Search for the cell housing the specified text and yield its (x, y) center coordinate. 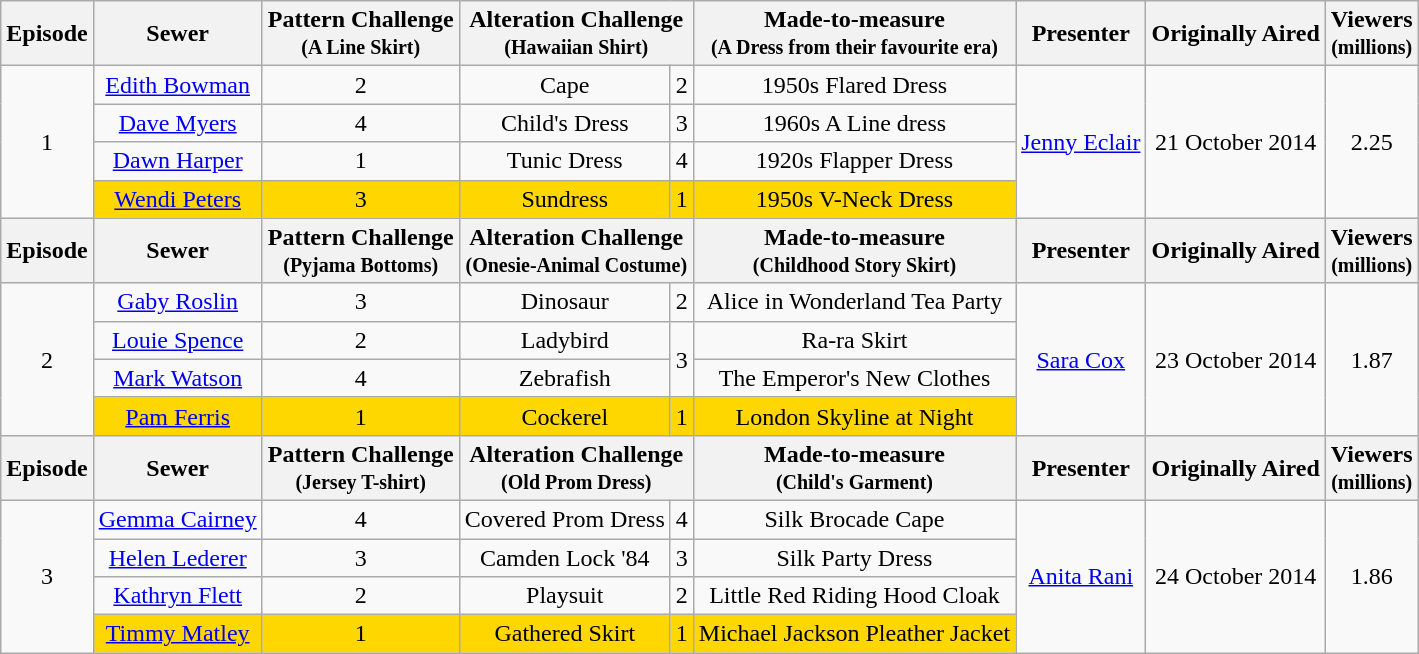
1960s A Line dress (854, 123)
Dawn Harper (178, 161)
Edith Bowman (178, 85)
Anita Rani (1081, 576)
Mark Watson (178, 378)
2.25 (1372, 142)
Child's Dress (564, 123)
1950s Flared Dress (854, 85)
Silk Brocade Cape (854, 519)
Pattern Challenge(A Line Skirt) (360, 34)
Pattern Challenge(Pyjama Bottoms) (360, 250)
Jenny Eclair (1081, 142)
Alteration Challenge(Old Prom Dress) (576, 468)
The Emperor's New Clothes (854, 378)
Sundress (564, 199)
Pam Ferris (178, 416)
Silk Party Dress (854, 557)
Cockerel (564, 416)
21 October 2014 (1236, 142)
Cape (564, 85)
Louie Spence (178, 340)
Alteration Challenge(Onesie-Animal Costume) (576, 250)
Kathryn Flett (178, 596)
Gemma Cairney (178, 519)
Little Red Riding Hood Cloak (854, 596)
Alice in Wonderland Tea Party (854, 302)
Ladybird (564, 340)
Dinosaur (564, 302)
Michael Jackson Pleather Jacket (854, 634)
Pattern Challenge(Jersey T-shirt) (360, 468)
1.86 (1372, 576)
Camden Lock '84 (564, 557)
Sara Cox (1081, 359)
Covered Prom Dress (564, 519)
Made-to-measure(A Dress from their favourite era) (854, 34)
Dave Myers (178, 123)
1920s Flapper Dress (854, 161)
1950s V-Neck Dress (854, 199)
Helen Lederer (178, 557)
23 October 2014 (1236, 359)
Gathered Skirt (564, 634)
Tunic Dress (564, 161)
London Skyline at Night (854, 416)
Gaby Roslin (178, 302)
24 October 2014 (1236, 576)
Wendi Peters (178, 199)
Made-to-measure(Child's Garment) (854, 468)
Ra-ra Skirt (854, 340)
Alteration Challenge(Hawaiian Shirt) (576, 34)
1.87 (1372, 359)
Timmy Matley (178, 634)
Made-to-measure(Childhood Story Skirt) (854, 250)
Playsuit (564, 596)
Zebrafish (564, 378)
